Find where the given text appears and provide that cell's center as (x, y) coordinate. 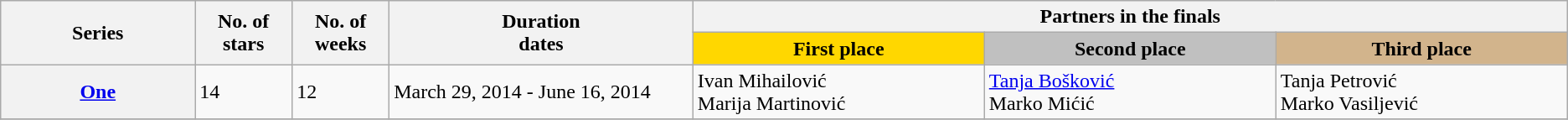
12 (341, 92)
One (98, 92)
Second place (1130, 49)
First place (838, 49)
Ivan Mihailović Marija Martinović (838, 92)
No. ofstars (244, 33)
Duration dates (541, 33)
Third place (1421, 49)
Tanja Petrović Marko Vasiljević (1421, 92)
Partners in the finals (1130, 17)
March 29, 2014 - June 16, 2014 (541, 92)
14 (244, 92)
No. ofweeks (341, 33)
Series (98, 33)
Tanja Bošković Marko Mićić (1130, 92)
